Determine the [X, Y] coordinate at the center of the cell enclosing the given text.  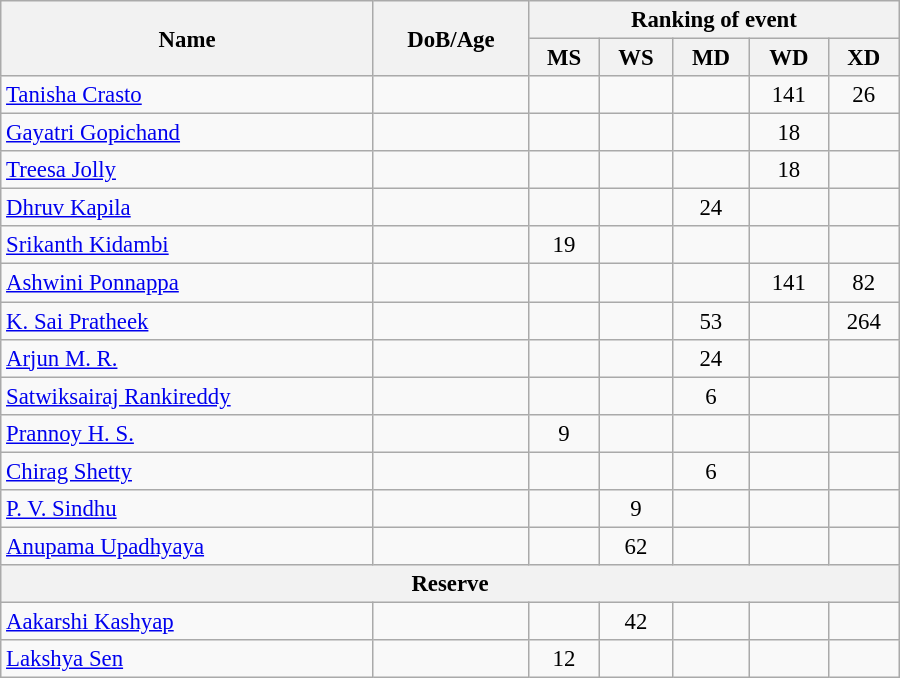
Reserve [450, 584]
Chirag Shetty [188, 471]
P. V. Sindhu [188, 509]
Gayatri Gopichand [188, 133]
Prannoy H. S. [188, 433]
26 [864, 95]
53 [710, 321]
MD [710, 58]
Lakshya Sen [188, 659]
82 [864, 283]
DoB/Age [450, 38]
Tanisha Crasto [188, 95]
12 [564, 659]
Satwiksairaj Rankireddy [188, 396]
Treesa Jolly [188, 170]
19 [564, 245]
264 [864, 321]
Srikanth Kidambi [188, 245]
Dhruv Kapila [188, 208]
WS [636, 58]
Ashwini Ponnappa [188, 283]
62 [636, 546]
Aakarshi Kashyap [188, 621]
Arjun M. R. [188, 358]
Ranking of event [714, 20]
WD [788, 58]
Name [188, 38]
MS [564, 58]
Anupama Upadhyaya [188, 546]
42 [636, 621]
K. Sai Pratheek [188, 321]
XD [864, 58]
